Detect which cell encompasses the target text, then output its [X, Y] center coordinate. 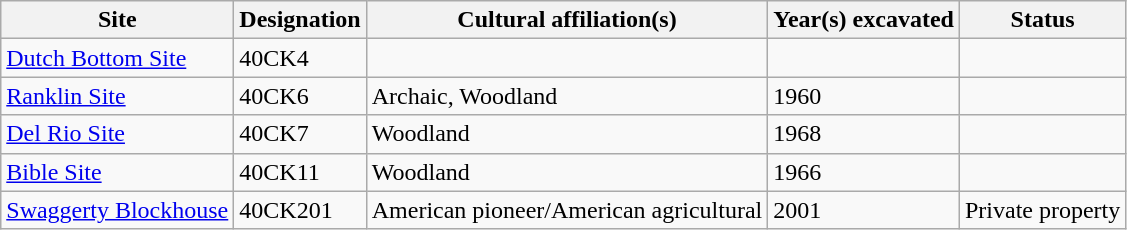
40CK4 [300, 58]
Swaggerty Blockhouse [118, 210]
Archaic, Woodland [567, 96]
Bible Site [118, 172]
American pioneer/American agricultural [567, 210]
Ranklin Site [118, 96]
1960 [864, 96]
1968 [864, 134]
Status [1042, 20]
1966 [864, 172]
Dutch Bottom Site [118, 58]
Del Rio Site [118, 134]
40CK6 [300, 96]
Site [118, 20]
Private property [1042, 210]
40CK7 [300, 134]
Designation [300, 20]
40CK11 [300, 172]
40CK201 [300, 210]
2001 [864, 210]
Cultural affiliation(s) [567, 20]
Year(s) excavated [864, 20]
